Output the [x, y] coordinate of the center of the cell containing the given text.  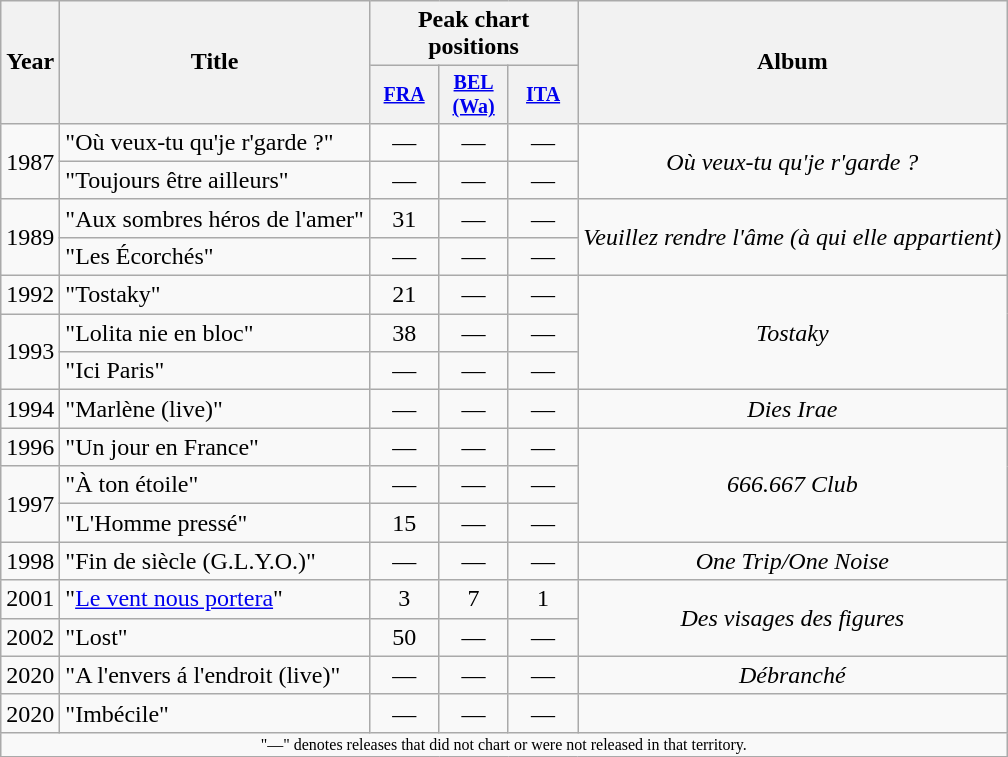
1998 [30, 561]
FRA [404, 94]
Veuillez rendre l'âme (à qui elle appartient) [792, 237]
1 [542, 599]
"Lost" [215, 637]
2002 [30, 637]
Dies Irae [792, 409]
1993 [30, 352]
BEL(Wa) [474, 94]
One Trip/One Noise [792, 561]
Album [792, 62]
21 [404, 295]
1992 [30, 295]
"L'Homme pressé" [215, 523]
3 [404, 599]
38 [404, 333]
"Marlène (live)" [215, 409]
1987 [30, 161]
Tostaky [792, 333]
"Le vent nous portera" [215, 599]
"Imbécile" [215, 713]
1997 [30, 504]
"A l'envers á l'endroit (live)" [215, 675]
"Ici Paris" [215, 371]
1989 [30, 237]
1994 [30, 409]
666.667 Club [792, 485]
Où veux-tu qu'je r'garde ? [792, 161]
"Un jour en France" [215, 447]
Year [30, 62]
2001 [30, 599]
"Où veux-tu qu'je r'garde ?" [215, 142]
Débranché [792, 675]
50 [404, 637]
7 [474, 599]
"Toujours être ailleurs" [215, 180]
"Fin de siècle (G.L.Y.O.)" [215, 561]
"Lolita nie en bloc" [215, 333]
Peak chart positions [473, 34]
Title [215, 62]
15 [404, 523]
"À ton étoile" [215, 485]
"—" denotes releases that did not chart or were not released in that territory. [504, 744]
"Aux sombres héros de l'amer" [215, 218]
ITA [542, 94]
31 [404, 218]
Des visages des figures [792, 618]
"Les Écorchés" [215, 256]
"Tostaky" [215, 295]
1996 [30, 447]
